Search for the cell housing the specified text and yield its (x, y) center coordinate. 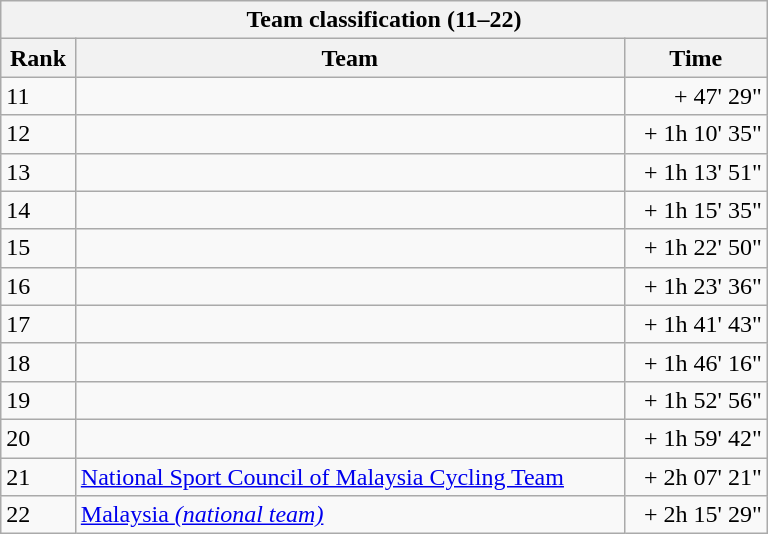
16 (38, 286)
+ 1h 15' 35" (696, 210)
Team (350, 58)
17 (38, 324)
+ 1h 41' 43" (696, 324)
+ 1h 46' 16" (696, 362)
20 (38, 438)
+ 2h 15' 29" (696, 515)
+ 1h 52' 56" (696, 400)
15 (38, 248)
Team classification (11–22) (384, 20)
+ 1h 10' 35" (696, 134)
11 (38, 96)
+ 1h 13' 51" (696, 172)
National Sport Council of Malaysia Cycling Team (350, 477)
12 (38, 134)
+ 1h 22' 50" (696, 248)
Rank (38, 58)
+ 1h 23' 36" (696, 286)
21 (38, 477)
18 (38, 362)
14 (38, 210)
+ 2h 07' 21" (696, 477)
22 (38, 515)
Malaysia (national team) (350, 515)
13 (38, 172)
Time (696, 58)
19 (38, 400)
+ 47' 29" (696, 96)
+ 1h 59' 42" (696, 438)
